Detect which cell encompasses the target text, then output its [x, y] center coordinate. 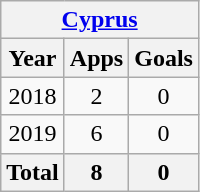
2019 [33, 134]
2 [96, 96]
Goals [164, 58]
6 [96, 134]
2018 [33, 96]
Cyprus [100, 20]
Apps [96, 58]
Total [33, 172]
8 [96, 172]
Year [33, 58]
